Identify which cell holds the provided text, then report its [X, Y] central coordinate. 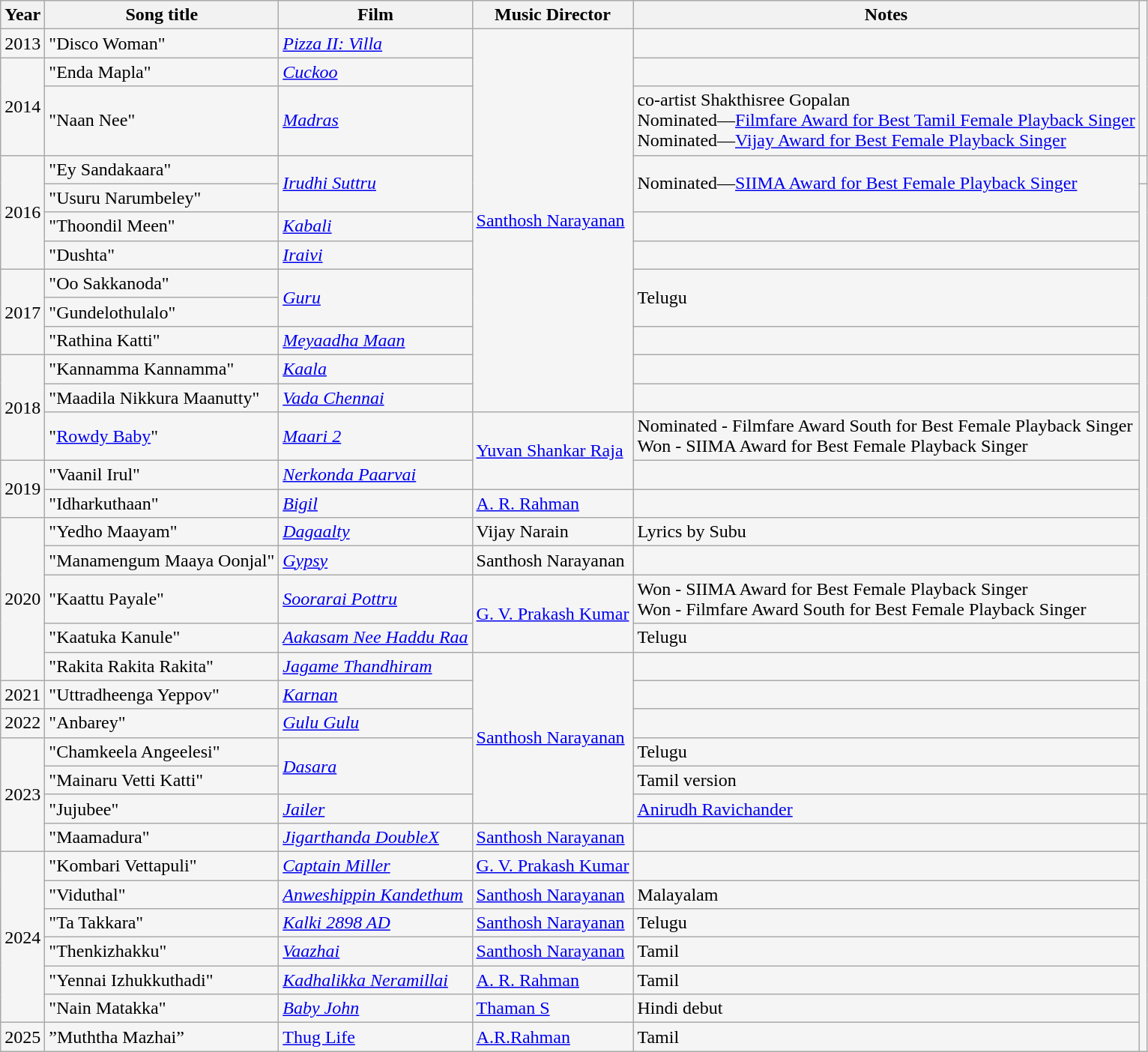
"Rathina Katti" [162, 340]
"Jujubee" [162, 808]
Nominated - Filmfare Award South for Best Female Playback SingerWon - SIIMA Award for Best Female Playback Singer [886, 436]
Dasara [375, 766]
"Thenkizhakku" [162, 952]
Captain Miller [375, 865]
"Rakita Rakita Rakita" [162, 666]
Year [22, 15]
Song title [162, 15]
Gypsy [375, 560]
Irudhi Suttru [375, 184]
2021 [22, 695]
2014 [22, 106]
Anweshippin Kandethum [375, 894]
2025 [22, 1037]
Nominated—SIIMA Award for Best Female Playback Singer [886, 184]
Vaazhai [375, 952]
Kalki 2898 AD [375, 923]
"Dushta" [162, 255]
"Mainaru Vetti Katti" [162, 780]
”Muththa Mazhai” [162, 1037]
"Kaattu Payale" [162, 599]
Jailer [375, 808]
Dagaalty [375, 532]
"Thoondil Meen" [162, 226]
Malayalam [886, 894]
Soorarai Pottru [375, 599]
2017 [22, 312]
Iraivi [375, 255]
"Naan Nee" [162, 121]
Hindi debut [886, 1009]
"Maadila Nikkura Maanutty" [162, 398]
"Vaanil Irul" [162, 475]
"Nain Matakka" [162, 1009]
"Disco Woman" [162, 43]
Music Director [553, 15]
Jagame Thandhiram [375, 666]
Bigil [375, 504]
Vada Chennai [375, 398]
2016 [22, 212]
Gulu Gulu [375, 723]
2022 [22, 723]
"Kombari Vettapuli" [162, 865]
"Enda Mapla" [162, 72]
Meyaadha Maan [375, 340]
A.R.Rahman [553, 1037]
Thug Life [375, 1037]
Baby John [375, 1009]
Pizza II: Villa [375, 43]
2020 [22, 599]
Karnan [375, 695]
2023 [22, 794]
Kabali [375, 226]
2013 [22, 43]
Aakasam Nee Haddu Raa [375, 638]
co-artist Shakthisree GopalanNominated—Filmfare Award for Best Tamil Female Playback SingerNominated—Vijay Award for Best Female Playback Singer [886, 121]
"Usuru Narumbeley" [162, 198]
"Chamkeela Angeelesi" [162, 752]
"Rowdy Baby" [162, 436]
"Gundelothulalo" [162, 312]
Maari 2 [375, 436]
"Kannamma Kannamma" [162, 369]
Madras [375, 121]
Vijay Narain [553, 532]
Kadhalikka Neramillai [375, 980]
Yuvan Shankar Raja [553, 451]
Cuckoo [375, 72]
Lyrics by Subu [886, 532]
"Uttradheenga Yeppov" [162, 695]
Jigarthanda DoubleX [375, 837]
Notes [886, 15]
2024 [22, 937]
Won - SIIMA Award for Best Female Playback SingerWon - Filmfare Award South for Best Female Playback Singer [886, 599]
"Anbarey" [162, 723]
2018 [22, 408]
2019 [22, 489]
"Ta Takkara" [162, 923]
Anirudh Ravichander [886, 808]
"Maamadura" [162, 837]
Nerkonda Paarvai [375, 475]
Kaala [375, 369]
"Oo Sakkanoda" [162, 283]
"Viduthal" [162, 894]
"Kaatuka Kanule" [162, 638]
"Yedho Maayam" [162, 532]
"Ey Sandakaara" [162, 169]
"Idharkuthaan" [162, 504]
Tamil version [886, 780]
Guru [375, 297]
"Yennai Izhukkuthadi" [162, 980]
"Manamengum Maaya Oonjal" [162, 560]
Thaman S [553, 1009]
Film [375, 15]
